Return the [x, y] coordinate for the center point of the cell that contains the specified text.  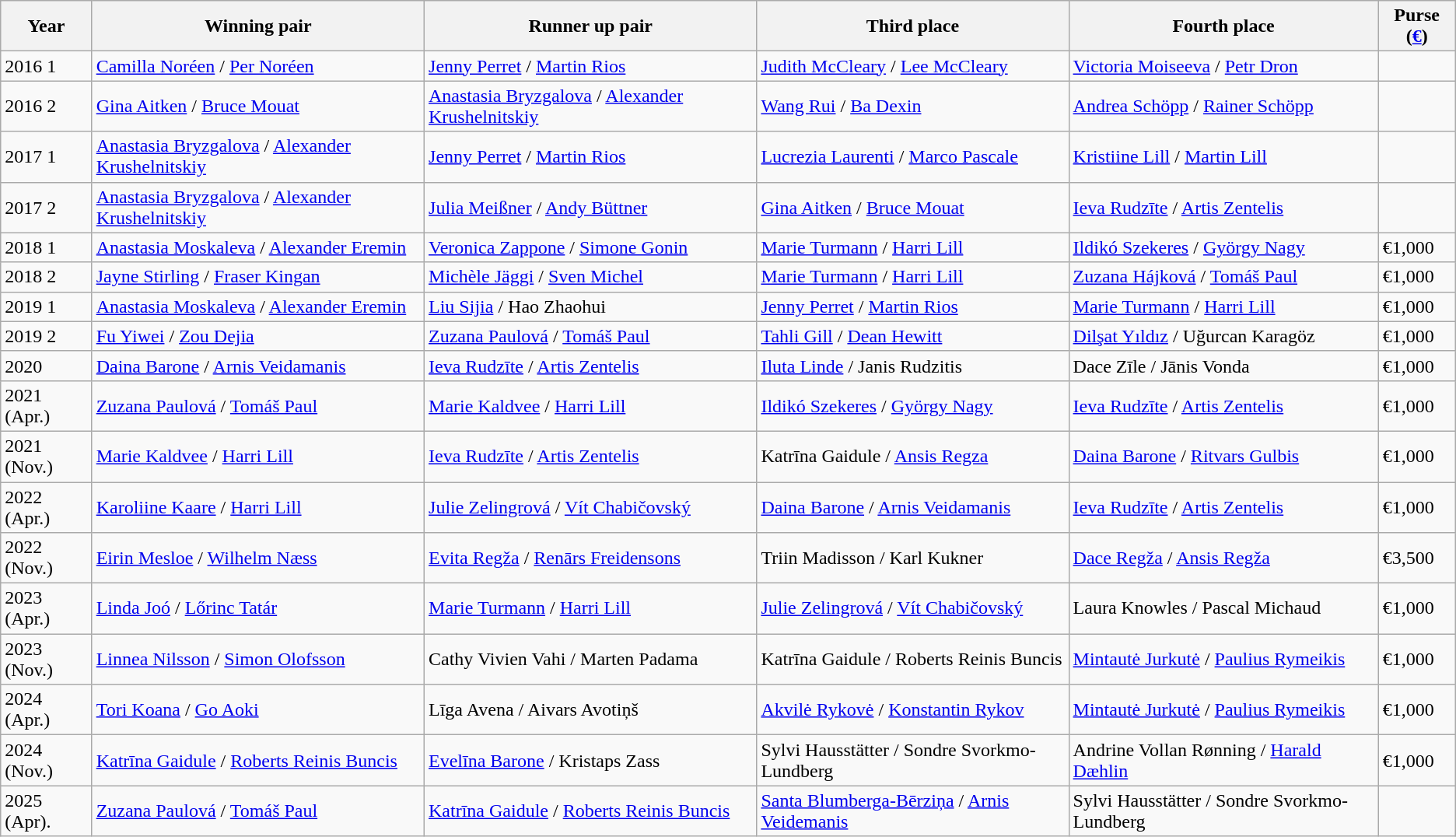
2025 (Apr). [47, 811]
2016 1 [47, 66]
Victoria Moiseeva / Petr Dron [1223, 66]
Linda Joó / Lőrinc Tatár [258, 608]
Eirin Mesloe / Wilhelm Næss [258, 559]
Iluta Linde / Janis Rudzitis [913, 366]
Year [47, 26]
Dace Regža / Ansis Regža [1223, 559]
Judith McCleary / Lee McCleary [913, 66]
Tahli Gill / Dean Hewitt [913, 336]
Cathy Vivien Vahi / Marten Padama [591, 660]
Runner up pair [591, 26]
2019 2 [47, 336]
Veronica Zappone / Simone Gonin [591, 247]
2023 (Apr.) [47, 608]
2022 (Apr.) [47, 507]
Karoliine Kaare / Harri Lill [258, 507]
Laura Knowles / Pascal Michaud [1223, 608]
Julia Meißner / Andy Büttner [591, 207]
Andrea Schöpp / Rainer Schöpp [1223, 106]
Jayne Stirling / Fraser Kingan [258, 277]
Līga Avena / Aivars Avotiņš [591, 709]
€3,500 [1417, 559]
2021 (Apr.) [47, 406]
2020 [47, 366]
Santa Blumberga-Bērziņa / Arnis Veidemanis [913, 811]
Wang Rui / Ba Dexin [913, 106]
Kristiine Lill / Martin Lill [1223, 157]
Katrīna Gaidule / Ansis Regza [913, 456]
Dace Zīle / Jānis Vonda [1223, 366]
Andrine Vollan Rønning / Harald Dæhlin [1223, 761]
Daina Barone / Ritvars Gulbis [1223, 456]
Liu Sijia / Hao Zhaohui [591, 306]
Evita Regža / Renārs Freidensons [591, 559]
2024 (Nov.) [47, 761]
2023 (Nov.) [47, 660]
Fourth place [1223, 26]
2018 1 [47, 247]
2017 1 [47, 157]
2024 (Apr.) [47, 709]
Camilla Noréen / Per Noréen [258, 66]
2018 2 [47, 277]
2022 (Nov.) [47, 559]
2016 2 [47, 106]
Third place [913, 26]
Zuzana Hájková / Tomáš Paul [1223, 277]
Lucrezia Laurenti / Marco Pascale [913, 157]
Dilşat Yıldız / Uğurcan Karagöz [1223, 336]
Triin Madisson / Karl Kukner [913, 559]
Purse (€) [1417, 26]
2019 1 [47, 306]
2017 2 [47, 207]
Linnea Nilsson / Simon Olofsson [258, 660]
Tori Koana / Go Aoki [258, 709]
Akvilė Rykovė / Konstantin Rykov [913, 709]
Evelīna Barone / Kristaps Zass [591, 761]
Michèle Jäggi / Sven Michel [591, 277]
Fu Yiwei / Zou Dejia [258, 336]
Winning pair [258, 26]
2021 (Nov.) [47, 456]
